Provide the (x, y) coordinate of the cell's center where the given text is located.  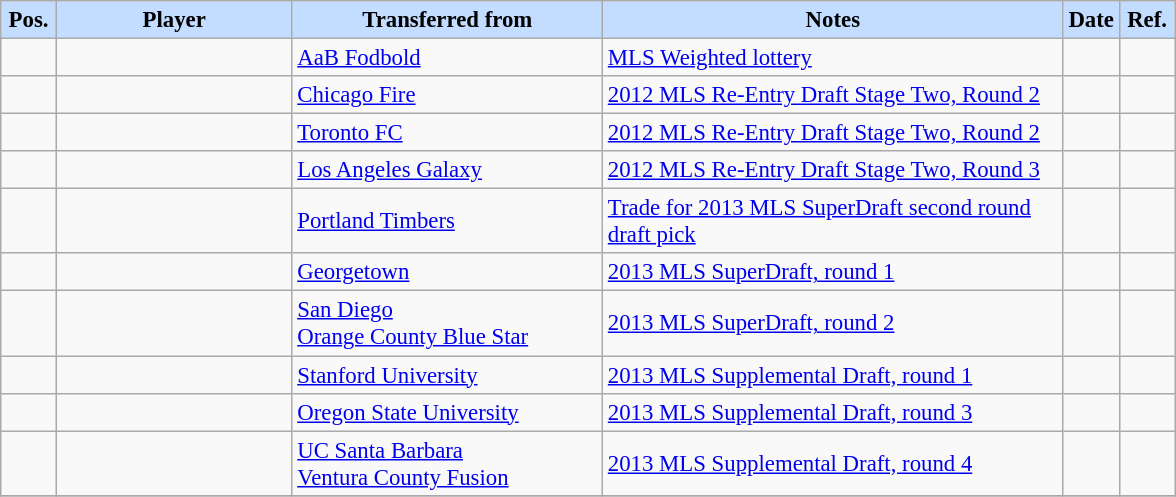
Portland Timbers (448, 222)
2013 MLS Supplemental Draft, round 3 (834, 412)
AaB Fodbold (448, 58)
2013 MLS SuperDraft, round 1 (834, 273)
2013 MLS Supplemental Draft, round 4 (834, 464)
Notes (834, 20)
Stanford University (448, 375)
Ref. (1147, 20)
Los Angeles Galaxy (448, 170)
2013 MLS Supplemental Draft, round 1 (834, 375)
San Diego Orange County Blue Star (448, 324)
Trade for 2013 MLS SuperDraft second round draft pick (834, 222)
Date (1091, 20)
Toronto FC (448, 133)
UC Santa Barbara Ventura County Fusion (448, 464)
MLS Weighted lottery (834, 58)
Player (174, 20)
2012 MLS Re-Entry Draft Stage Two, Round 3 (834, 170)
Chicago Fire (448, 95)
2013 MLS SuperDraft, round 2 (834, 324)
Pos. (29, 20)
Transferred from (448, 20)
Oregon State University (448, 412)
Georgetown (448, 273)
